Capture the cell that displays the provided text and extract its [x, y] central coordinate. 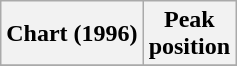
Peakposition [189, 34]
Chart (1996) [72, 34]
